Pinpoint the cell where the given text exists, returning its [x, y] midpoint coordinate. 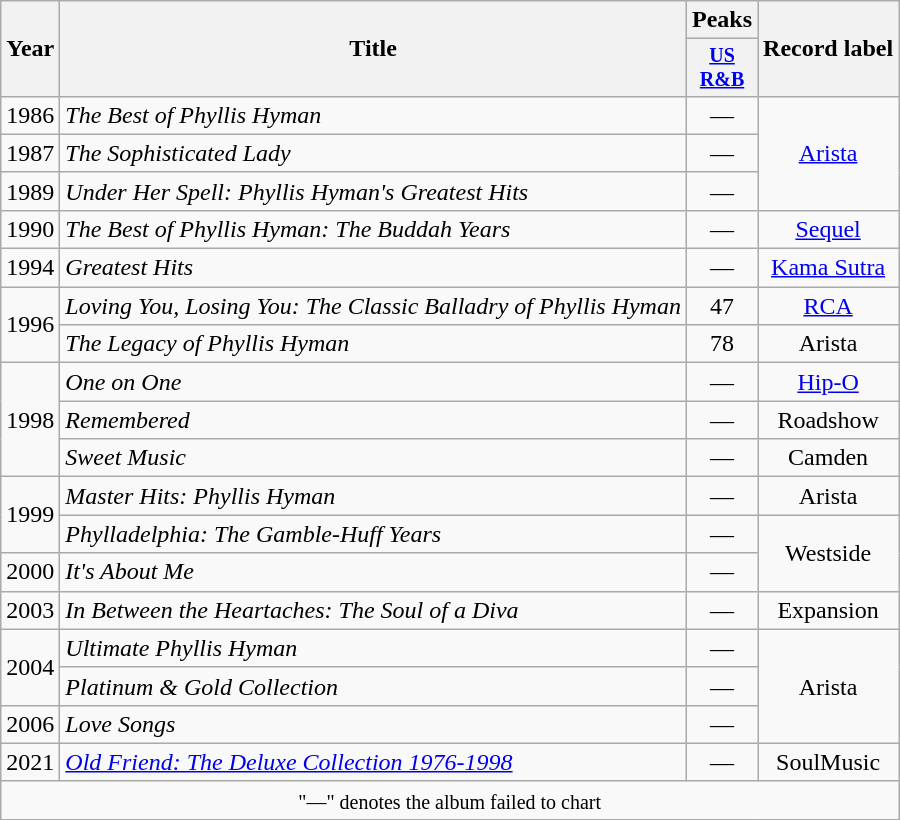
47 [722, 306]
Roadshow [828, 420]
Camden [828, 458]
2021 [30, 762]
Platinum & Gold Collection [374, 686]
Remembered [374, 420]
78 [722, 344]
Peaks [722, 20]
"—" denotes the album failed to chart [450, 800]
2004 [30, 667]
2003 [30, 610]
The Sophisticated Lady [374, 153]
The Best of Phyllis Hyman [374, 115]
Year [30, 49]
Under Her Spell: Phyllis Hyman's Greatest Hits [374, 191]
1999 [30, 515]
Greatest Hits [374, 268]
1994 [30, 268]
1990 [30, 229]
Love Songs [374, 724]
One on One [374, 382]
It's About Me [374, 572]
2006 [30, 724]
Old Friend: The Deluxe Collection 1976-1998 [374, 762]
USR&B [722, 68]
Loving You, Losing You: The Classic Balladry of Phyllis Hyman [374, 306]
1998 [30, 420]
1987 [30, 153]
RCA [828, 306]
The Legacy of Phyllis Hyman [374, 344]
1986 [30, 115]
Kama Sutra [828, 268]
Sweet Music [374, 458]
In Between the Heartaches: The Soul of a Diva [374, 610]
Sequel [828, 229]
Hip-O [828, 382]
Expansion [828, 610]
SoulMusic [828, 762]
Title [374, 49]
Master Hits: Phyllis Hyman [374, 496]
The Best of Phyllis Hyman: The Buddah Years [374, 229]
Phylladelphia: The Gamble-Huff Years [374, 534]
Ultimate Phyllis Hyman [374, 648]
1996 [30, 325]
1989 [30, 191]
2000 [30, 572]
Westside [828, 553]
Record label [828, 49]
